Return (x, y) of the center of cell containing provided text 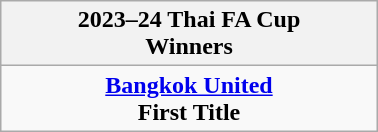
Bangkok UnitedFirst Title (189, 98)
2023–24 Thai FA CupWinners (189, 34)
